Provide the (X, Y) coordinate of the cell's center where the given text is located.  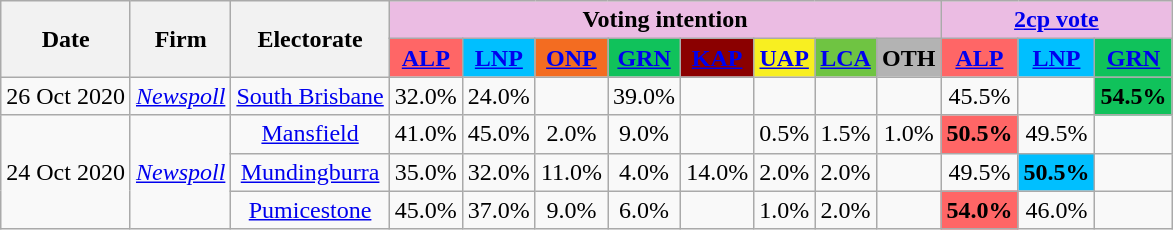
46.0% (1056, 210)
Pumicestone (310, 210)
35.0% (426, 172)
11.0% (571, 172)
LCA (846, 58)
KAP (718, 58)
54.0% (980, 210)
37.0% (498, 210)
4.0% (644, 172)
Mansfield (310, 134)
54.5% (1134, 96)
24 Oct 2020 (66, 172)
Date (66, 39)
Electorate (310, 39)
ONP (571, 58)
41.0% (426, 134)
0.5% (784, 134)
UAP (784, 58)
24.0% (498, 96)
OTH (908, 58)
45.5% (980, 96)
14.0% (718, 172)
South Brisbane (310, 96)
Firm (180, 39)
26 Oct 2020 (66, 96)
1.5% (846, 134)
6.0% (644, 210)
39.0% (644, 96)
Mundingburra (310, 172)
2cp vote (1056, 20)
Voting intention (665, 20)
